Identify which cell holds the provided text, then report its (x, y) central coordinate. 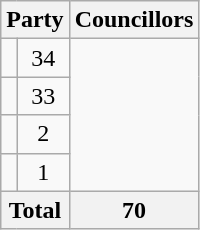
1 (43, 172)
Total (35, 210)
70 (134, 210)
Councillors (134, 20)
33 (43, 96)
2 (43, 134)
Party (35, 20)
34 (43, 58)
